Return the [X, Y] coordinate for the center point of the cell that contains the specified text.  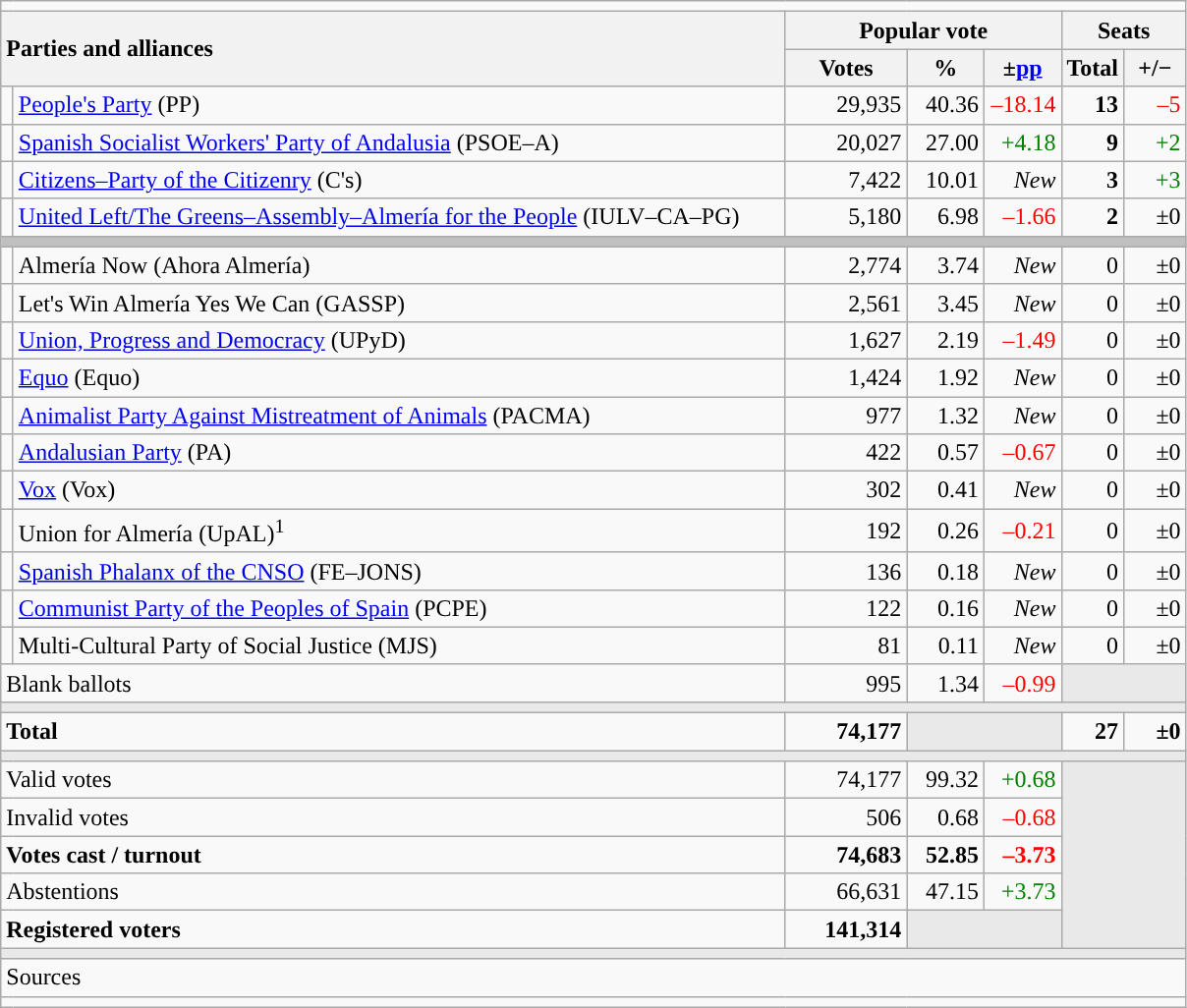
–1.66 [1022, 217]
–0.99 [1022, 683]
40.36 [945, 105]
977 [846, 416]
Equo (Equo) [399, 377]
Communist Party of the Peoples of Spain (PCPE) [399, 608]
3.74 [945, 265]
People's Party (PP) [399, 105]
Vox (Vox) [399, 490]
–0.21 [1022, 531]
141,314 [846, 929]
995 [846, 683]
0.26 [945, 531]
2.19 [945, 340]
+3 [1156, 180]
422 [846, 453]
+0.68 [1022, 780]
74,683 [846, 855]
302 [846, 490]
47.15 [945, 892]
–5 [1156, 105]
0.11 [945, 645]
Almería Now (Ahora Almería) [399, 265]
27 [1093, 732]
+/− [1156, 68]
Popular vote [924, 30]
3 [1093, 180]
27.00 [945, 142]
–0.67 [1022, 453]
Blank ballots [393, 683]
122 [846, 608]
0.57 [945, 453]
Seats [1124, 30]
±pp [1022, 68]
81 [846, 645]
Votes cast / turnout [393, 855]
0.68 [945, 817]
+3.73 [1022, 892]
3.45 [945, 303]
% [945, 68]
1,627 [846, 340]
+4.18 [1022, 142]
Spanish Phalanx of the CNSO (FE–JONS) [399, 571]
Union, Progress and Democracy (UPyD) [399, 340]
2,774 [846, 265]
–0.68 [1022, 817]
Registered voters [393, 929]
Citizens–Party of the Citizenry (C's) [399, 180]
9 [1093, 142]
13 [1093, 105]
1.32 [945, 416]
–3.73 [1022, 855]
1,424 [846, 377]
20,027 [846, 142]
Votes [846, 68]
Parties and alliances [393, 49]
+2 [1156, 142]
2 [1093, 217]
Spanish Socialist Workers' Party of Andalusia (PSOE–A) [399, 142]
1.92 [945, 377]
Union for Almería (UpAL)1 [399, 531]
2,561 [846, 303]
5,180 [846, 217]
6.98 [945, 217]
–18.14 [1022, 105]
United Left/The Greens–Assembly–Almería for the People (IULV–CA–PG) [399, 217]
506 [846, 817]
136 [846, 571]
Animalist Party Against Mistreatment of Animals (PACMA) [399, 416]
192 [846, 531]
29,935 [846, 105]
66,631 [846, 892]
99.32 [945, 780]
Andalusian Party (PA) [399, 453]
10.01 [945, 180]
–1.49 [1022, 340]
Valid votes [393, 780]
0.16 [945, 608]
7,422 [846, 180]
Abstentions [393, 892]
1.34 [945, 683]
52.85 [945, 855]
Sources [593, 978]
0.18 [945, 571]
Let's Win Almería Yes We Can (GASSP) [399, 303]
0.41 [945, 490]
Multi-Cultural Party of Social Justice (MJS) [399, 645]
Invalid votes [393, 817]
